Locate the cell with the specified text and output its (x, y) center coordinate. 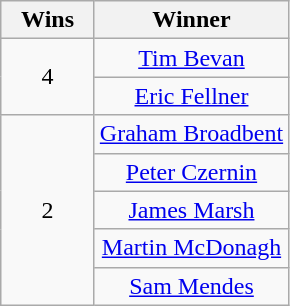
James Marsh (191, 210)
4 (48, 77)
Tim Bevan (191, 58)
Sam Mendes (191, 286)
Winner (191, 20)
Eric Fellner (191, 96)
2 (48, 210)
Wins (48, 20)
Graham Broadbent (191, 134)
Martin McDonagh (191, 248)
Peter Czernin (191, 172)
